For the text-containing cell, return its midpoint in (x, y) coordinate format. 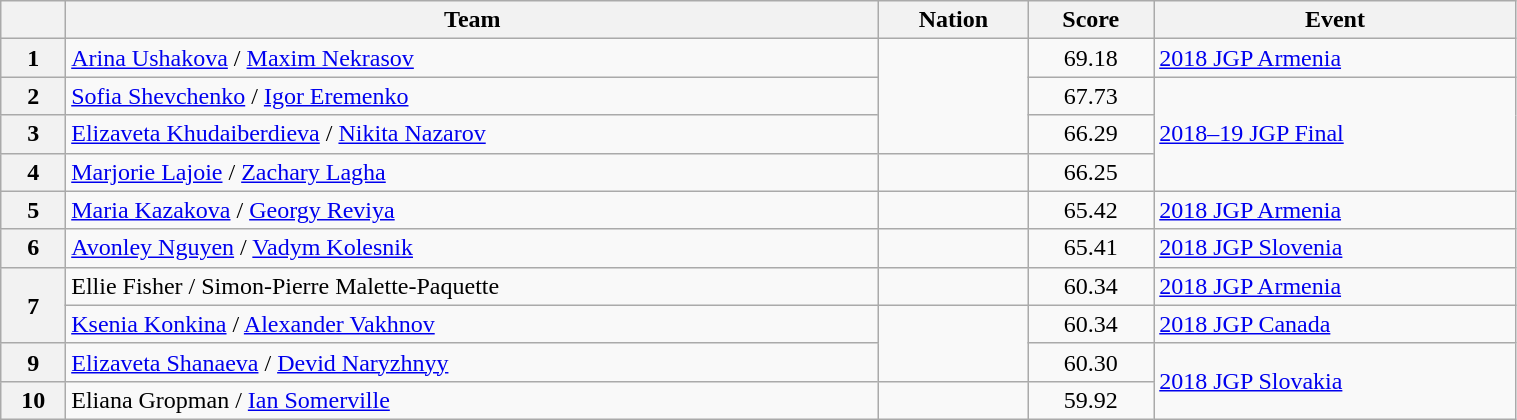
66.29 (1091, 134)
Sofia Shevchenko / Igor Eremenko (472, 96)
59.92 (1091, 400)
60.30 (1091, 362)
Ellie Fisher / Simon-Pierre Malette-Paquette (472, 286)
Elizaveta Khudaiberdieva / Nikita Nazarov (472, 134)
10 (34, 400)
2 (34, 96)
2018 JGP Canada (1335, 324)
Ksenia Konkina / Alexander Vakhnov (472, 324)
66.25 (1091, 172)
Event (1335, 20)
3 (34, 134)
1 (34, 58)
Elizaveta Shanaeva / Devid Naryzhnyy (472, 362)
2018 JGP Slovenia (1335, 248)
69.18 (1091, 58)
Arina Ushakova / Maxim Nekrasov (472, 58)
Avonley Nguyen / Vadym Kolesnik (472, 248)
Eliana Gropman / Ian Somerville (472, 400)
65.42 (1091, 210)
2018–19 JGP Final (1335, 134)
Team (472, 20)
4 (34, 172)
Marjorie Lajoie / Zachary Lagha (472, 172)
9 (34, 362)
Nation (954, 20)
7 (34, 305)
5 (34, 210)
2018 JGP Slovakia (1335, 381)
67.73 (1091, 96)
65.41 (1091, 248)
Maria Kazakova / Georgy Reviya (472, 210)
6 (34, 248)
Score (1091, 20)
